Return the [X, Y] coordinate for the center point of the cell that contains the specified text.  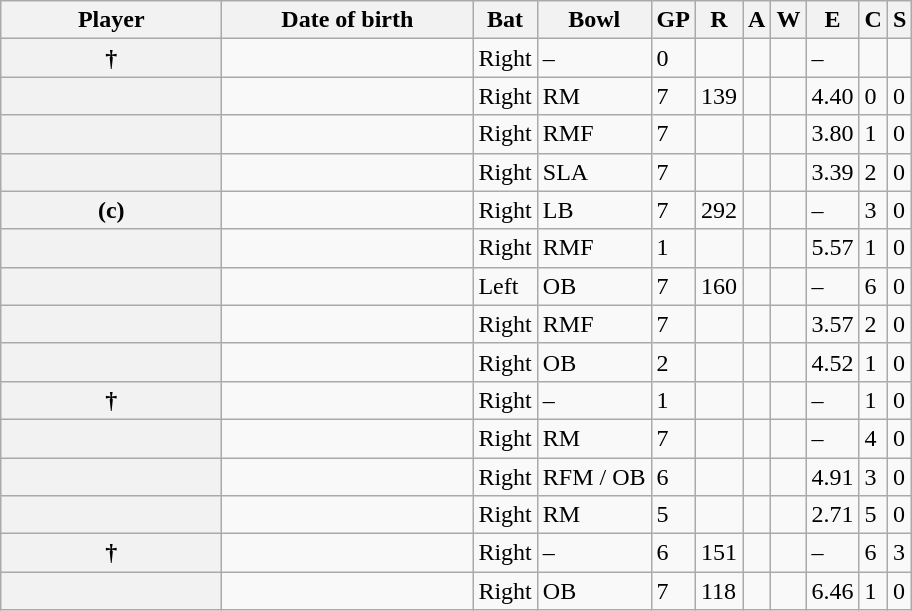
4.40 [832, 96]
R [718, 20]
3.80 [832, 134]
5.57 [832, 248]
SLA [594, 172]
6.46 [832, 591]
LB [594, 210]
E [832, 20]
W [788, 20]
3.57 [832, 324]
S [899, 20]
2.71 [832, 515]
4.52 [832, 362]
C [873, 20]
3.39 [832, 172]
Left [505, 286]
Date of birth [348, 20]
RFM / OB [594, 477]
4.91 [832, 477]
4 [873, 438]
(c) [112, 210]
292 [718, 210]
118 [718, 591]
GP [673, 20]
Bat [505, 20]
160 [718, 286]
151 [718, 553]
A [756, 20]
139 [718, 96]
Player [112, 20]
Bowl [594, 20]
